Extract the (X, Y) coordinate from the center of the cell holding the provided text.  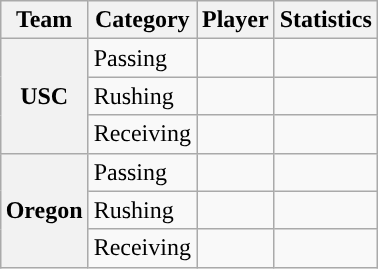
Statistics (326, 20)
Team (44, 20)
Oregon (44, 210)
Category (142, 20)
Player (235, 20)
USC (44, 96)
